Extract the [X, Y] coordinate from the center of the cell holding the provided text.  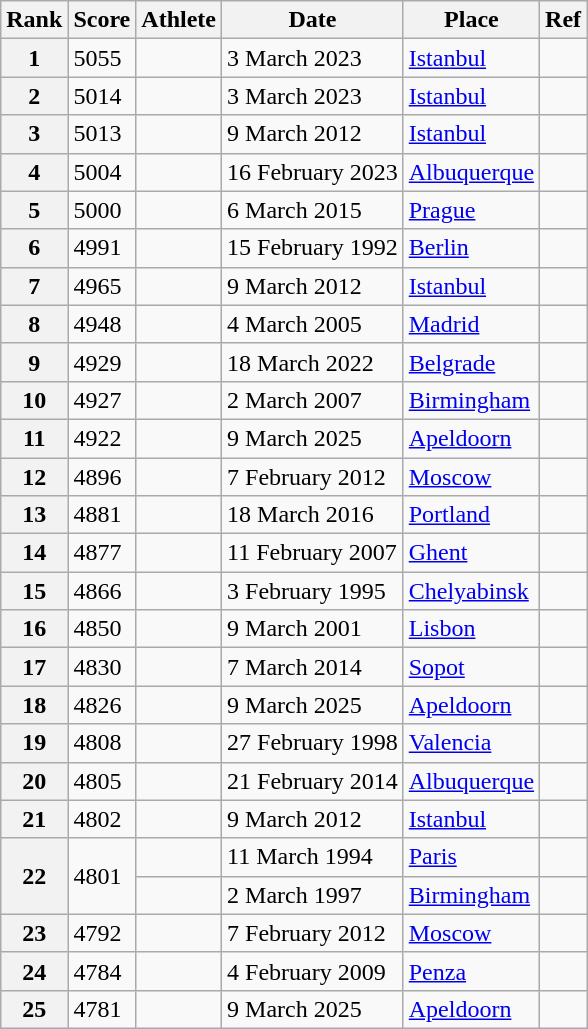
23 [34, 933]
5004 [102, 172]
4830 [102, 667]
4801 [102, 876]
9 [34, 362]
4866 [102, 591]
6 [34, 248]
Chelyabinsk [471, 591]
Lisbon [471, 629]
5013 [102, 134]
8 [34, 324]
22 [34, 876]
Sopot [471, 667]
Prague [471, 210]
Paris [471, 857]
5 [34, 210]
Rank [34, 20]
4991 [102, 248]
13 [34, 515]
11 [34, 438]
3 February 1995 [313, 591]
27 February 1998 [313, 743]
4781 [102, 1009]
4808 [102, 743]
Ref [564, 20]
2 [34, 96]
4877 [102, 553]
Portland [471, 515]
4805 [102, 781]
4922 [102, 438]
2 March 1997 [313, 895]
12 [34, 477]
Madrid [471, 324]
Belgrade [471, 362]
7 [34, 286]
4802 [102, 819]
25 [34, 1009]
11 February 2007 [313, 553]
4784 [102, 971]
17 [34, 667]
Berlin [471, 248]
18 March 2022 [313, 362]
21 [34, 819]
16 [34, 629]
7 March 2014 [313, 667]
4 February 2009 [313, 971]
Ghent [471, 553]
6 March 2015 [313, 210]
4948 [102, 324]
4965 [102, 286]
18 March 2016 [313, 515]
Place [471, 20]
16 February 2023 [313, 172]
5014 [102, 96]
4826 [102, 705]
Valencia [471, 743]
4 March 2005 [313, 324]
4896 [102, 477]
Score [102, 20]
20 [34, 781]
4881 [102, 515]
14 [34, 553]
4 [34, 172]
9 March 2001 [313, 629]
18 [34, 705]
15 [34, 591]
5000 [102, 210]
11 March 1994 [313, 857]
15 February 1992 [313, 248]
Athlete [179, 20]
4850 [102, 629]
24 [34, 971]
4927 [102, 400]
3 [34, 134]
1 [34, 58]
2 March 2007 [313, 400]
5055 [102, 58]
4929 [102, 362]
Date [313, 20]
10 [34, 400]
19 [34, 743]
4792 [102, 933]
Penza [471, 971]
21 February 2014 [313, 781]
